Pinpoint the cell where the given text exists, returning its [X, Y] midpoint coordinate. 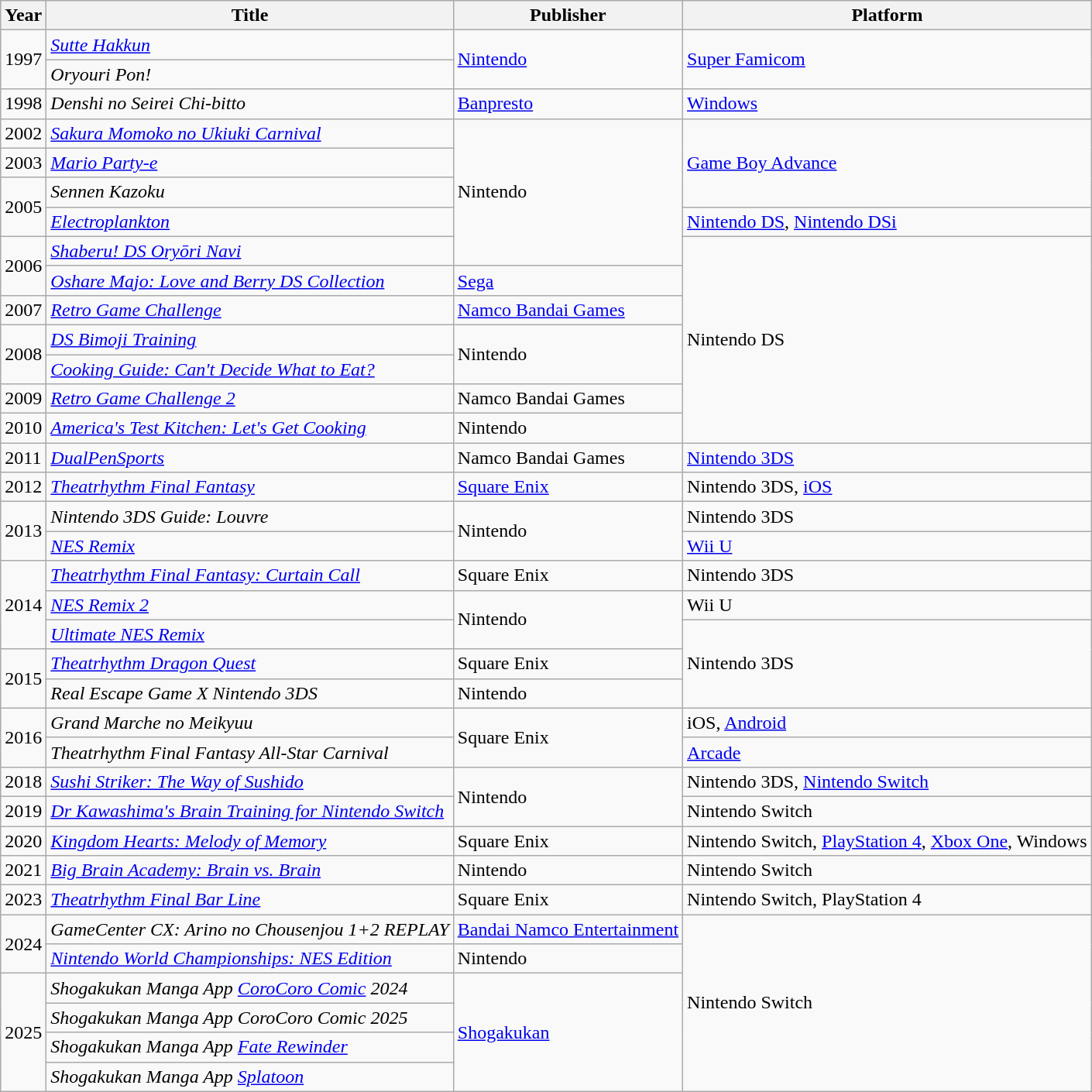
Kingdom Hearts: Melody of Memory [249, 840]
Shogakukan [568, 1032]
Cooking Guide: Can't Decide What to Eat? [249, 369]
Ultimate NES Remix [249, 634]
DS Bimoji Training [249, 339]
Banpresto [568, 104]
Real Escape Game X Nintendo 3DS [249, 693]
2003 [23, 163]
2024 [23, 944]
2002 [23, 133]
2021 [23, 871]
1998 [23, 104]
2020 [23, 840]
2025 [23, 1032]
Publisher [568, 15]
Windows [888, 104]
Title [249, 15]
2011 [23, 458]
Grand Marche no Meikyuu [249, 723]
Nintendo 3DS, Nintendo Switch [888, 781]
Shaberu! DS Oryōri Navi [249, 251]
2015 [23, 678]
Platform [888, 15]
2012 [23, 487]
Denshi no Seirei Chi-bitto [249, 104]
Retro Game Challenge [249, 310]
Sushi Striker: The Way of Sushido [249, 781]
Dr Kawashima's Brain Training for Nintendo Switch [249, 811]
Game Boy Advance [888, 163]
Shogakukan Manga App CoroCoro Comic 2025 [249, 1018]
2009 [23, 399]
Electroplankton [249, 221]
2016 [23, 737]
Nintendo Switch, PlayStation 4 [888, 900]
Theatrhythm Dragon Quest [249, 664]
Arcade [888, 752]
Nintendo DS [888, 339]
Sutte Hakkun [249, 45]
America's Test Kitchen: Let's Get Cooking [249, 428]
NES Remix [249, 546]
Retro Game Challenge 2 [249, 399]
2014 [23, 605]
Sega [568, 280]
Theatrhythm Final Fantasy [249, 487]
2008 [23, 354]
Sennen Kazoku [249, 192]
iOS, Android [888, 723]
Nintendo World Championships: NES Edition [249, 959]
Mario Party-e [249, 163]
Year [23, 15]
NES Remix 2 [249, 605]
2005 [23, 207]
GameCenter CX: Arino no Chousenjou 1+2 REPLAY [249, 929]
Bandai Namco Entertainment [568, 929]
Super Famicom [888, 60]
Nintendo DS, Nintendo DSi [888, 221]
1997 [23, 60]
Sakura Momoko no Ukiuki Carnival [249, 133]
Nintendo Switch, PlayStation 4, Xbox One, Windows [888, 840]
Theatrhythm Final Fantasy: Curtain Call [249, 575]
Shogakukan Manga App Fate Rewinder [249, 1047]
Nintendo 3DS Guide: Louvre [249, 517]
2010 [23, 428]
2006 [23, 266]
Big Brain Academy: Brain vs. Brain [249, 871]
2019 [23, 811]
Shogakukan Manga App Splatoon [249, 1077]
2018 [23, 781]
2013 [23, 531]
Shogakukan Manga App CoroCoro Comic 2024 [249, 988]
Theatrhythm Final Fantasy All-Star Carnival [249, 752]
Theatrhythm Final Bar Line [249, 900]
DualPenSports [249, 458]
2023 [23, 900]
Oryouri Pon! [249, 74]
Nintendo 3DS, iOS [888, 487]
Oshare Majo: Love and Berry DS Collection [249, 280]
2007 [23, 310]
